From the cell containing the given text, extract its center point as [x, y] coordinate. 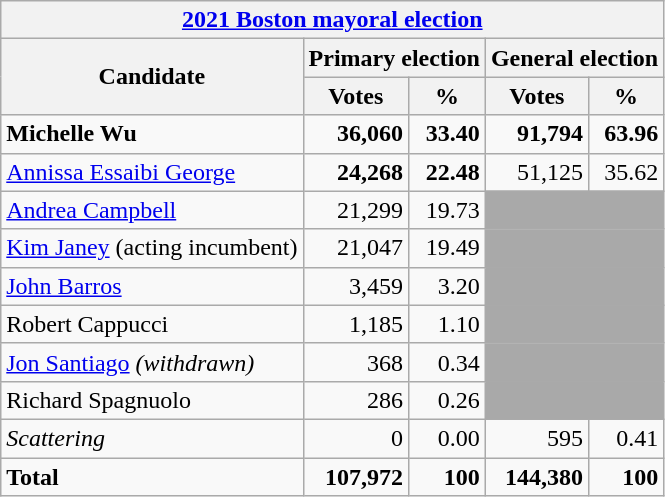
63.96 [626, 134]
Michelle Wu [152, 134]
144,380 [536, 477]
595 [536, 438]
91,794 [536, 134]
36,060 [356, 134]
0.26 [446, 400]
35.62 [626, 172]
Candidate [152, 77]
22.48 [446, 172]
21,047 [356, 248]
Annissa Essaibi George [152, 172]
0 [356, 438]
0.34 [446, 362]
Andrea Campbell [152, 210]
107,972 [356, 477]
33.40 [446, 134]
3,459 [356, 286]
21,299 [356, 210]
0.41 [626, 438]
Robert Cappucci [152, 324]
3.20 [446, 286]
General election [574, 58]
2021 Boston mayoral election [332, 20]
24,268 [356, 172]
368 [356, 362]
Total [152, 477]
Primary election [394, 58]
51,125 [536, 172]
1,185 [356, 324]
John Barros [152, 286]
Richard Spagnuolo [152, 400]
Kim Janey (acting incumbent) [152, 248]
0.00 [446, 438]
19.73 [446, 210]
Jon Santiago (withdrawn) [152, 362]
Scattering [152, 438]
1.10 [446, 324]
286 [356, 400]
19.49 [446, 248]
